Locate the cell with the specified text and output its [X, Y] center coordinate. 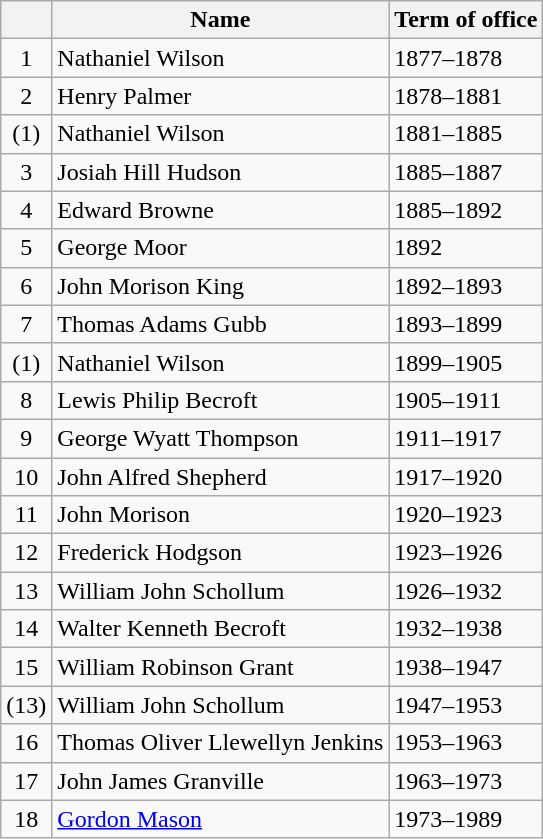
John Alfred Shepherd [220, 477]
17 [26, 781]
1920–1923 [466, 515]
Gordon Mason [220, 819]
1917–1920 [466, 477]
15 [26, 667]
John James Granville [220, 781]
7 [26, 324]
1963–1973 [466, 781]
13 [26, 591]
3 [26, 172]
14 [26, 629]
2 [26, 96]
1947–1953 [466, 705]
Thomas Adams Gubb [220, 324]
4 [26, 210]
5 [26, 248]
1878–1881 [466, 96]
John Morison King [220, 286]
1911–1917 [466, 438]
1893–1899 [466, 324]
18 [26, 819]
Josiah Hill Hudson [220, 172]
1923–1926 [466, 553]
1885–1887 [466, 172]
1973–1989 [466, 819]
12 [26, 553]
Thomas Oliver Llewellyn Jenkins [220, 743]
11 [26, 515]
George Moor [220, 248]
1932–1938 [466, 629]
George Wyatt Thompson [220, 438]
1877–1878 [466, 58]
1899–1905 [466, 362]
1 [26, 58]
(13) [26, 705]
1926–1932 [466, 591]
1953–1963 [466, 743]
1885–1892 [466, 210]
8 [26, 400]
1892–1893 [466, 286]
1892 [466, 248]
1938–1947 [466, 667]
Henry Palmer [220, 96]
Name [220, 20]
16 [26, 743]
Frederick Hodgson [220, 553]
Lewis Philip Becroft [220, 400]
Edward Browne [220, 210]
John Morison [220, 515]
9 [26, 438]
10 [26, 477]
Term of office [466, 20]
William Robinson Grant [220, 667]
1905–1911 [466, 400]
Walter Kenneth Becroft [220, 629]
6 [26, 286]
1881–1885 [466, 134]
